From the cell containing the given text, extract its center point as [X, Y] coordinate. 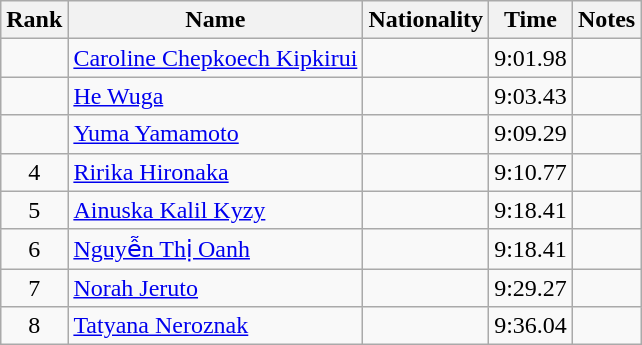
9:03.43 [531, 96]
9:09.29 [531, 134]
Nguyễn Thị Oanh [216, 249]
6 [34, 249]
Yuma Yamamoto [216, 134]
Caroline Chepkoech Kipkirui [216, 58]
Time [531, 20]
Rank [34, 20]
Nationality [426, 20]
8 [34, 326]
He Wuga [216, 96]
Notes [606, 20]
4 [34, 172]
Ririka Hironaka [216, 172]
Tatyana Neroznak [216, 326]
5 [34, 210]
9:29.27 [531, 288]
9:10.77 [531, 172]
9:01.98 [531, 58]
7 [34, 288]
Norah Jeruto [216, 288]
9:36.04 [531, 326]
Name [216, 20]
Ainuska Kalil Kyzy [216, 210]
